Scan for the cell matching the given text and deliver its (X, Y) coordinate at center. 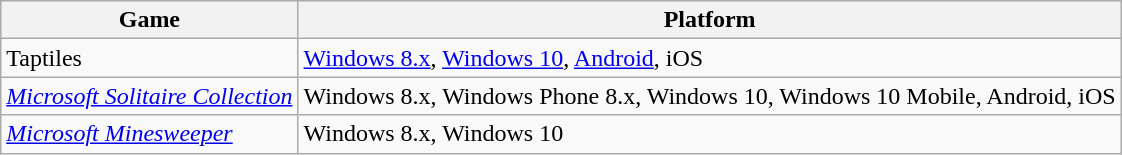
Windows 8.x, Windows 10 (710, 134)
Microsoft Solitaire Collection (150, 96)
Windows 8.x, Windows Phone 8.x, Windows 10, Windows 10 Mobile, Android, iOS (710, 96)
Windows 8.x, Windows 10, Android, iOS (710, 58)
Taptiles (150, 58)
Game (150, 20)
Platform (710, 20)
Microsoft Minesweeper (150, 134)
